Return (x, y) of the center of cell containing provided text 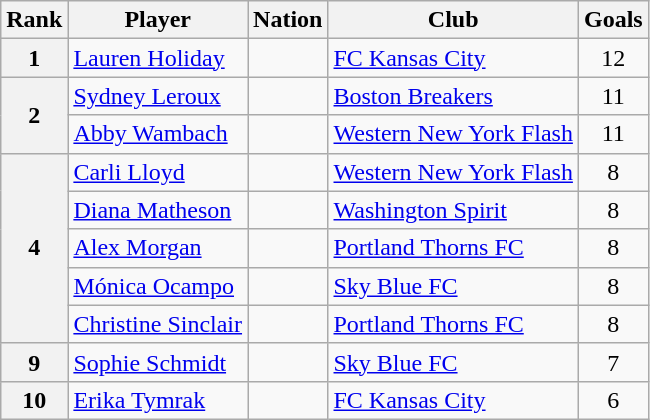
Rank (34, 20)
2 (34, 115)
12 (613, 58)
Club (453, 20)
Nation (288, 20)
Boston Breakers (453, 96)
7 (613, 362)
Lauren Holiday (158, 58)
Mónica Ocampo (158, 286)
Erika Tymrak (158, 400)
Abby Wambach (158, 134)
Alex Morgan (158, 248)
4 (34, 248)
Goals (613, 20)
Carli Lloyd (158, 172)
Sophie Schmidt (158, 362)
Diana Matheson (158, 210)
Sydney Leroux (158, 96)
Player (158, 20)
Washington Spirit (453, 210)
9 (34, 362)
6 (613, 400)
10 (34, 400)
1 (34, 58)
Christine Sinclair (158, 324)
